For the text-containing cell, return its midpoint in (X, Y) coordinate format. 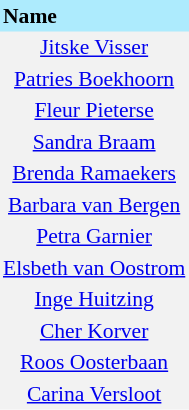
Name (94, 16)
Cher Korver (94, 331)
Patries Boekhoorn (94, 79)
Barbara van Bergen (94, 205)
Roos Oosterbaan (94, 362)
Petra Garnier (94, 236)
Sandra Braam (94, 142)
Carina Versloot (94, 394)
Jitske Visser (94, 48)
Inge Huitzing (94, 300)
Fleur Pieterse (94, 110)
Elsbeth van Oostrom (94, 268)
Brenda Ramaekers (94, 174)
